Capture the cell that displays the provided text and extract its [X, Y] central coordinate. 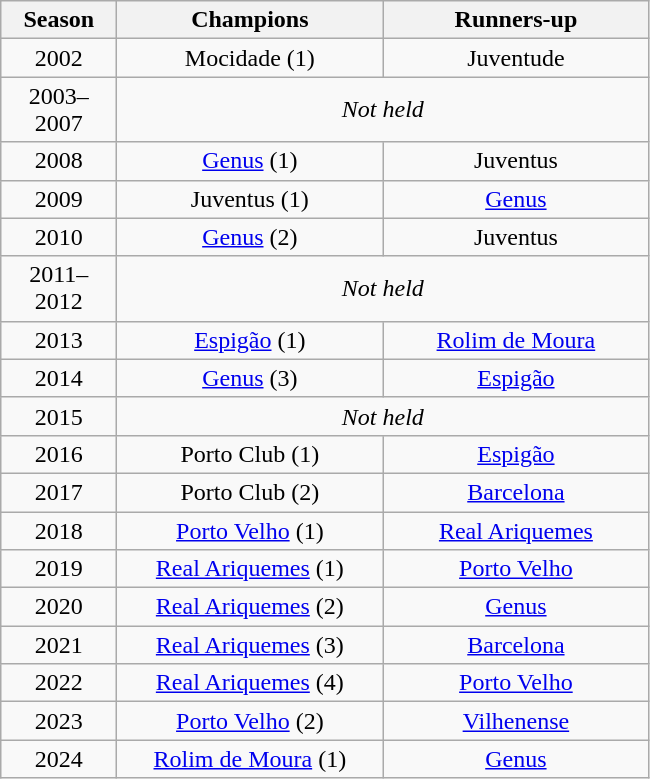
2003–2007 [59, 110]
Champions [250, 20]
Real Ariquemes (3) [250, 645]
2021 [59, 645]
2013 [59, 340]
Genus (3) [250, 378]
2016 [59, 454]
Rolim de Moura (1) [250, 759]
Porto Velho (1) [250, 531]
2015 [59, 416]
Real Ariquemes (1) [250, 569]
Rolim de Moura [516, 340]
2018 [59, 531]
2008 [59, 161]
2024 [59, 759]
2010 [59, 237]
2017 [59, 492]
Juventude [516, 58]
Mocidade (1) [250, 58]
2022 [59, 683]
Runners-up [516, 20]
Season [59, 20]
2014 [59, 378]
Vilhenense [516, 721]
2009 [59, 199]
2023 [59, 721]
Porto Velho (2) [250, 721]
Real Ariquemes [516, 531]
Real Ariquemes (2) [250, 607]
Espigão (1) [250, 340]
Porto Club (1) [250, 454]
Porto Club (2) [250, 492]
Real Ariquemes (4) [250, 683]
Genus (2) [250, 237]
Juventus (1) [250, 199]
2019 [59, 569]
Genus (1) [250, 161]
2011–2012 [59, 288]
2002 [59, 58]
2020 [59, 607]
